Identify which cell holds the provided text, then report its [X, Y] central coordinate. 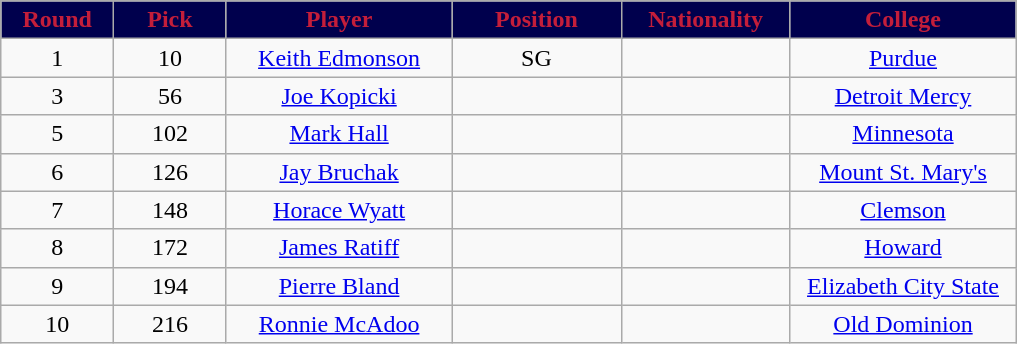
7 [58, 210]
Nationality [706, 20]
Keith Edmonson [339, 58]
Position [536, 20]
Clemson [903, 210]
5 [58, 134]
9 [58, 286]
3 [58, 96]
Old Dominion [903, 324]
Jay Bruchak [339, 172]
Joe Kopicki [339, 96]
Elizabeth City State [903, 286]
Round [58, 20]
194 [170, 286]
Howard [903, 248]
James Ratiff [339, 248]
8 [58, 248]
216 [170, 324]
126 [170, 172]
College [903, 20]
6 [58, 172]
Mount St. Mary's [903, 172]
Horace Wyatt [339, 210]
Pierre Bland [339, 286]
Minnesota [903, 134]
Player [339, 20]
1 [58, 58]
Mark Hall [339, 134]
SG [536, 58]
148 [170, 210]
102 [170, 134]
56 [170, 96]
Pick [170, 20]
Purdue [903, 58]
Detroit Mercy [903, 96]
172 [170, 248]
Ronnie McAdoo [339, 324]
